Scan for the cell matching the given text and deliver its [X, Y] coordinate at center. 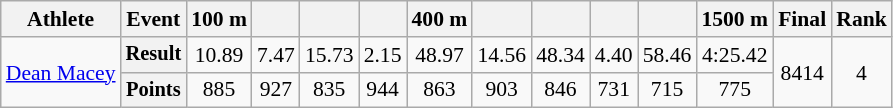
1500 m [734, 19]
846 [560, 90]
Rank [862, 19]
Athlete [61, 19]
100 m [219, 19]
775 [734, 90]
15.73 [330, 55]
927 [276, 90]
Result [154, 55]
Event [154, 19]
4.40 [614, 55]
Points [154, 90]
48.97 [439, 55]
58.46 [668, 55]
8414 [802, 72]
400 m [439, 19]
715 [668, 90]
48.34 [560, 55]
944 [383, 90]
903 [502, 90]
14.56 [502, 55]
4:25.42 [734, 55]
2.15 [383, 55]
731 [614, 90]
Dean Macey [61, 72]
Final [802, 19]
7.47 [276, 55]
835 [330, 90]
4 [862, 72]
10.89 [219, 55]
885 [219, 90]
863 [439, 90]
